Return the [x, y] coordinate for the center point of the cell that contains the specified text.  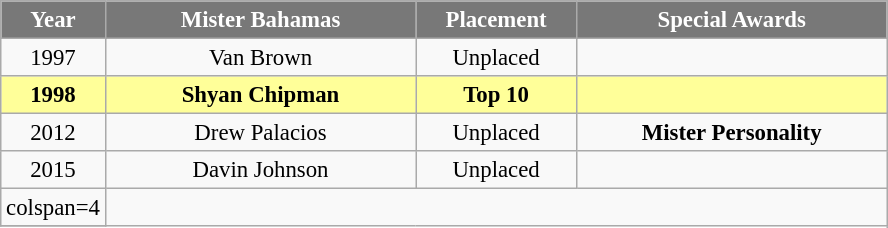
Van Brown [260, 58]
2015 [53, 170]
2012 [53, 133]
colspan=4 [53, 208]
Davin Johnson [260, 170]
Mister Bahamas [260, 20]
Placement [496, 20]
Year [53, 20]
Mister Personality [732, 133]
Shyan Chipman [260, 95]
Top 10 [496, 95]
Special Awards [732, 20]
1997 [53, 58]
Drew Palacios [260, 133]
1998 [53, 95]
